Capture the cell that displays the provided text and extract its [x, y] central coordinate. 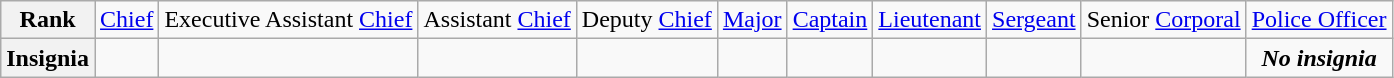
Captain [830, 20]
Lieutenant [930, 20]
Deputy Chief [646, 20]
Chief [127, 20]
Executive Assistant Chief [288, 20]
Senior Corporal [1164, 20]
Rank [48, 20]
No insignia [1319, 58]
Major [752, 20]
Insignia [48, 58]
Sergeant [1034, 20]
Police Officer [1319, 20]
Assistant Chief [497, 20]
